Determine the (X, Y) coordinate at the center of the cell enclosing the given text.  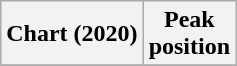
Chart (2020) (72, 34)
Peakposition (189, 34)
